Detect which cell encompasses the target text, then output its (X, Y) center coordinate. 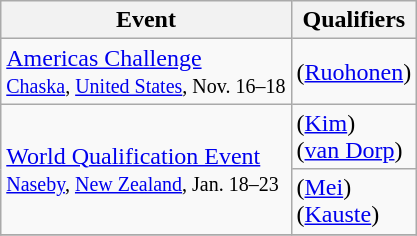
(Mei) (Kauste) (354, 202)
World Qualification Event Naseby, New Zealand, Jan. 18–23 (146, 169)
Americas Challenge Chaska, United States, Nov. 16–18 (146, 72)
(Ruohonen) (354, 72)
(Kim) (van Dorp) (354, 136)
Qualifiers (354, 20)
Event (146, 20)
